Pinpoint the cell where the given text exists, returning its (X, Y) midpoint coordinate. 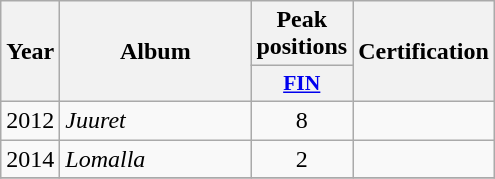
Year (30, 52)
8 (302, 120)
Juuret (156, 120)
2 (302, 159)
Peak positions (302, 34)
FIN (302, 84)
Certification (424, 52)
2012 (30, 120)
2014 (30, 159)
Album (156, 52)
Lomalla (156, 159)
